From the cell containing the given text, extract its center point as (x, y) coordinate. 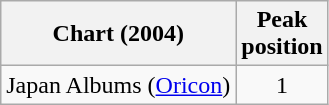
Peakposition (282, 34)
1 (282, 85)
Chart (2004) (118, 34)
Japan Albums (Oricon) (118, 85)
